Identify which cell holds the provided text, then report its (X, Y) central coordinate. 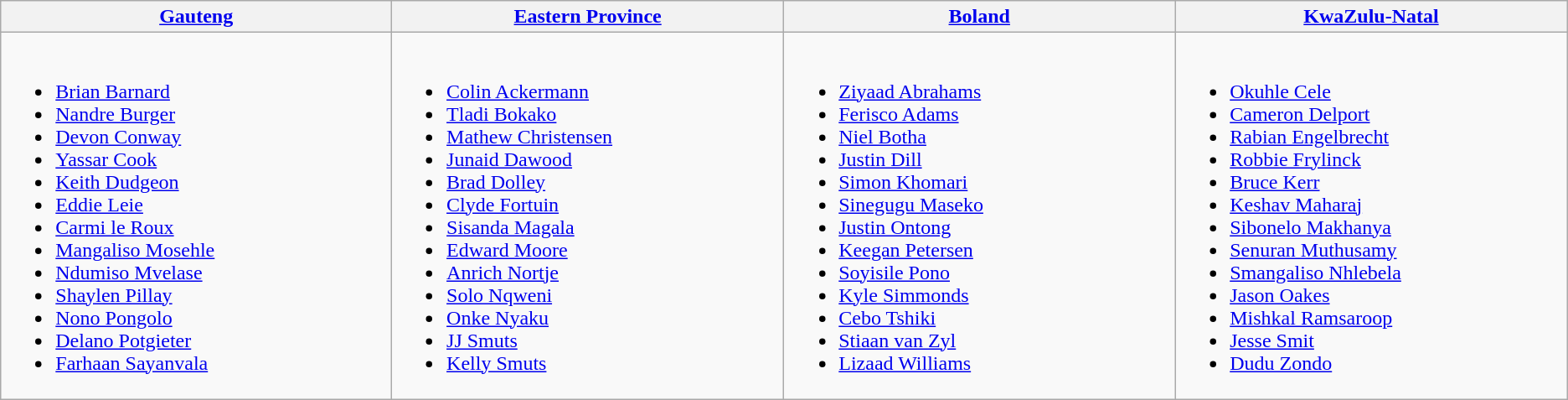
KwaZulu-Natal (1372, 17)
Boland (980, 17)
Eastern Province (588, 17)
Gauteng (196, 17)
